Provide the (X, Y) coordinate of the cell's center where the given text is located.  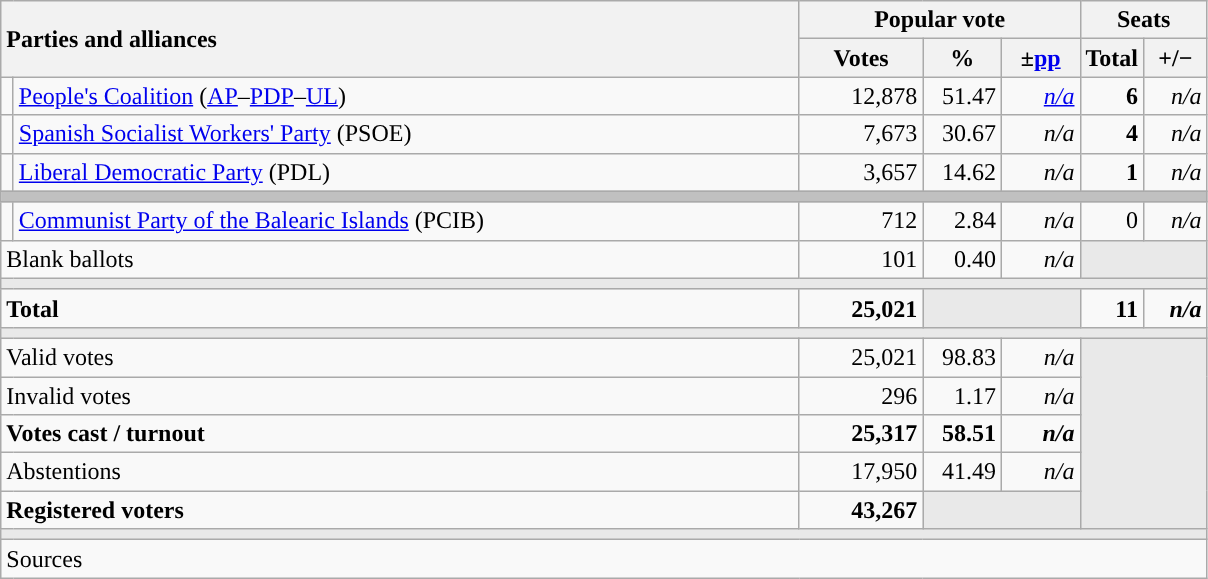
17,950 (861, 472)
11 (1112, 308)
±pp (1040, 58)
101 (861, 259)
3,657 (861, 172)
Blank ballots (400, 259)
Parties and alliances (400, 39)
Liberal Democratic Party (PDL) (406, 172)
2.84 (962, 221)
Sources (604, 559)
% (962, 58)
Votes (861, 58)
6 (1112, 96)
14.62 (962, 172)
12,878 (861, 96)
Seats (1144, 20)
Abstentions (400, 472)
Communist Party of the Balearic Islands (PCIB) (406, 221)
Votes cast / turnout (400, 434)
0.40 (962, 259)
4 (1112, 134)
Registered voters (400, 510)
Popular vote (940, 20)
People's Coalition (AP–PDP–UL) (406, 96)
+/− (1176, 58)
Valid votes (400, 357)
Invalid votes (400, 395)
51.47 (962, 96)
30.67 (962, 134)
58.51 (962, 434)
1.17 (962, 395)
1 (1112, 172)
0 (1112, 221)
98.83 (962, 357)
296 (861, 395)
43,267 (861, 510)
712 (861, 221)
7,673 (861, 134)
Spanish Socialist Workers' Party (PSOE) (406, 134)
41.49 (962, 472)
25,317 (861, 434)
